Detect which cell encompasses the target text, then output its [x, y] center coordinate. 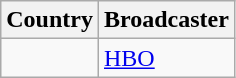
Country [50, 20]
HBO [166, 58]
Broadcaster [166, 20]
